Pinpoint the cell where the given text exists, returning its (x, y) midpoint coordinate. 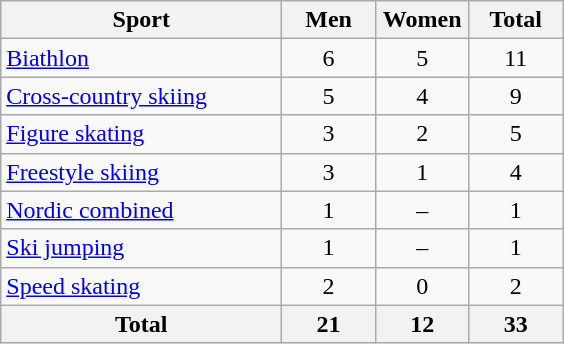
9 (516, 96)
Nordic combined (142, 210)
Freestyle skiing (142, 172)
Men (329, 20)
Speed skating (142, 286)
Women (422, 20)
33 (516, 324)
12 (422, 324)
21 (329, 324)
0 (422, 286)
6 (329, 58)
11 (516, 58)
Figure skating (142, 134)
Biathlon (142, 58)
Cross-country skiing (142, 96)
Ski jumping (142, 248)
Sport (142, 20)
